Determine the (x, y) coordinate at the center of the cell enclosing the given text.  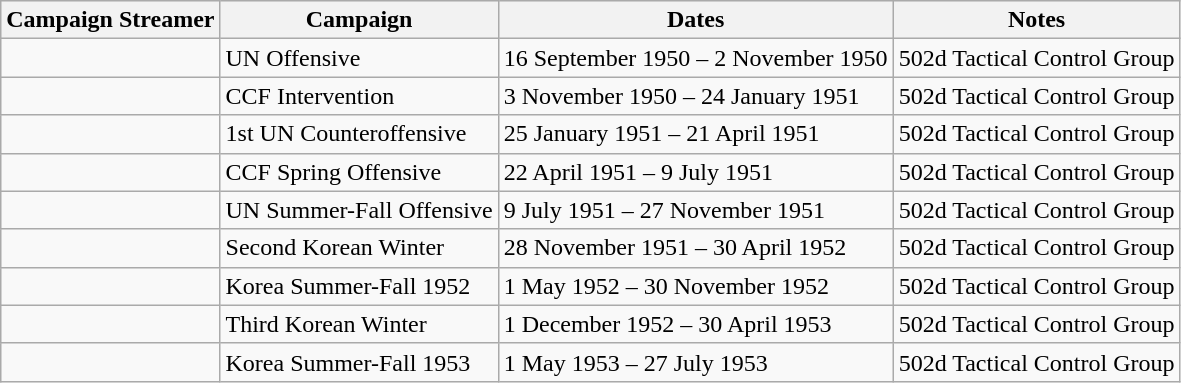
16 September 1950 – 2 November 1950 (696, 58)
22 April 1951 – 9 July 1951 (696, 172)
CCF Spring Offensive (359, 172)
1 May 1953 – 27 July 1953 (696, 362)
Second Korean Winter (359, 248)
Korea Summer-Fall 1953 (359, 362)
Notes (1036, 20)
1 May 1952 – 30 November 1952 (696, 286)
Korea Summer-Fall 1952 (359, 286)
1 December 1952 – 30 April 1953 (696, 324)
25 January 1951 – 21 April 1951 (696, 134)
Campaign (359, 20)
1st UN Counteroffensive (359, 134)
3 November 1950 – 24 January 1951 (696, 96)
9 July 1951 – 27 November 1951 (696, 210)
CCF Intervention (359, 96)
Campaign Streamer (110, 20)
UN Summer-Fall Offensive (359, 210)
Third Korean Winter (359, 324)
Dates (696, 20)
28 November 1951 – 30 April 1952 (696, 248)
UN Offensive (359, 58)
